Extract the [X, Y] coordinate from the center of the cell holding the provided text.  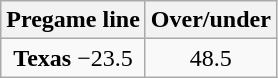
48.5 [210, 58]
Pregame line [74, 20]
Over/under [210, 20]
Texas −23.5 [74, 58]
